Provide the [x, y] coordinate of the cell's center where the given text is located.  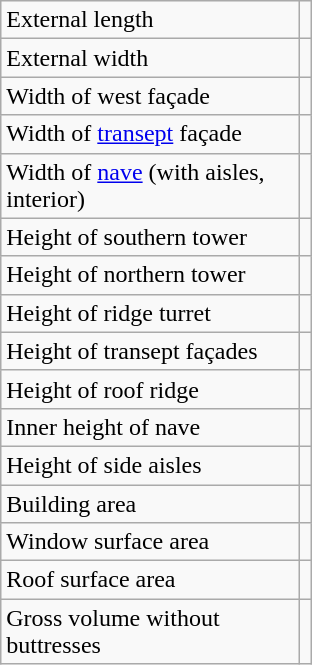
External length [150, 20]
Height of transept façades [150, 351]
Window surface area [150, 542]
Height of roof ridge [150, 389]
Width of nave (with aisles, interior) [150, 186]
Building area [150, 503]
Height of side aisles [150, 465]
Roof surface area [150, 580]
Height of southern tower [150, 237]
External width [150, 58]
Gross volume without buttresses [150, 632]
Height of northern tower [150, 275]
Width of transept façade [150, 134]
Inner height of nave [150, 427]
Height of ridge turret [150, 313]
Width of west façade [150, 96]
